Identify which cell holds the provided text, then report its (X, Y) central coordinate. 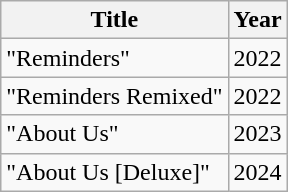
"Reminders Remixed" (114, 96)
"About Us" (114, 134)
Year (258, 20)
"Reminders" (114, 58)
"About Us [Deluxe]" (114, 172)
2024 (258, 172)
Title (114, 20)
2023 (258, 134)
